Search for the cell housing the specified text and yield its [x, y] center coordinate. 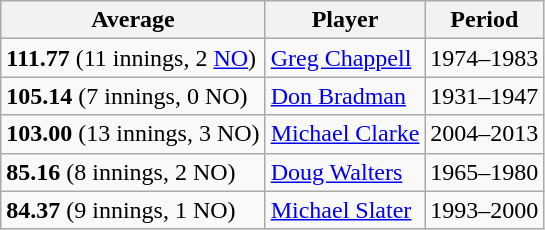
Period [484, 20]
84.37 (9 innings, 1 NO) [133, 210]
Don Bradman [345, 96]
1993–2000 [484, 210]
1965–1980 [484, 172]
103.00 (13 innings, 3 NO) [133, 134]
105.14 (7 innings, 0 NO) [133, 96]
Michael Slater [345, 210]
Michael Clarke [345, 134]
1931–1947 [484, 96]
Average [133, 20]
111.77 (11 innings, 2 NO) [133, 58]
Doug Walters [345, 172]
85.16 (8 innings, 2 NO) [133, 172]
Player [345, 20]
2004–2013 [484, 134]
Greg Chappell [345, 58]
1974–1983 [484, 58]
